From the cell containing the given text, extract its center point as (X, Y) coordinate. 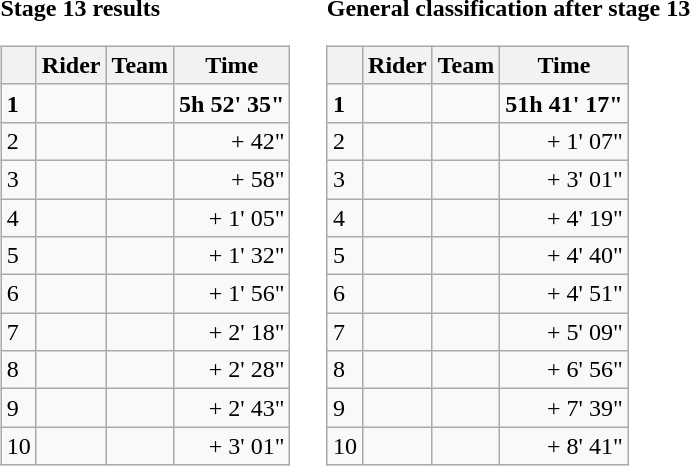
+ 1' 32" (232, 256)
+ 2' 18" (232, 332)
+ 7' 39" (564, 408)
+ 6' 56" (564, 370)
+ 2' 28" (232, 370)
+ 1' 07" (564, 141)
+ 4' 40" (564, 256)
+ 58" (232, 179)
51h 41' 17" (564, 103)
+ 4' 19" (564, 217)
+ 8' 41" (564, 446)
+ 1' 56" (232, 294)
+ 5' 09" (564, 332)
+ 1' 05" (232, 217)
+ 42" (232, 141)
+ 2' 43" (232, 408)
5h 52' 35" (232, 103)
+ 4' 51" (564, 294)
